Pinpoint the cell where the given text exists, returning its [x, y] midpoint coordinate. 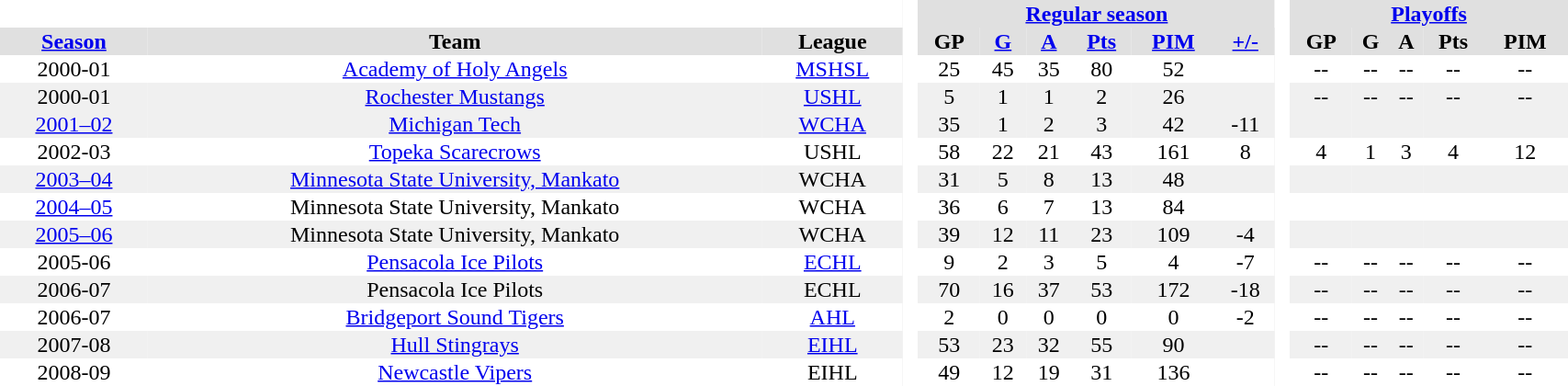
2005-06 [73, 262]
-7 [1246, 262]
109 [1174, 234]
Hull Stingrays [456, 345]
11 [1049, 234]
42 [1174, 124]
172 [1174, 289]
-18 [1246, 289]
22 [1003, 152]
80 [1102, 69]
Michigan Tech [456, 124]
-4 [1246, 234]
7 [1049, 207]
136 [1174, 372]
9 [950, 262]
2002-03 [73, 152]
70 [950, 289]
26 [1174, 96]
55 [1102, 345]
36 [950, 207]
84 [1174, 207]
90 [1174, 345]
16 [1003, 289]
25 [950, 69]
Topeka Scarecrows [456, 152]
2008-09 [73, 372]
Regular season [1097, 14]
21 [1049, 152]
2001–02 [73, 124]
Playoffs [1429, 14]
League [832, 41]
58 [950, 152]
-11 [1246, 124]
Academy of Holy Angels [456, 69]
Team [456, 41]
48 [1174, 179]
2004–05 [73, 207]
MSHSL [832, 69]
Season [73, 41]
39 [950, 234]
2005–06 [73, 234]
52 [1174, 69]
37 [1049, 289]
45 [1003, 69]
Bridgeport Sound Tigers [456, 317]
Newcastle Vipers [456, 372]
Rochester Mustangs [456, 96]
49 [950, 372]
+/- [1246, 41]
AHL [832, 317]
32 [1049, 345]
19 [1049, 372]
-2 [1246, 317]
161 [1174, 152]
6 [1003, 207]
43 [1102, 152]
2007-08 [73, 345]
2003–04 [73, 179]
